Detect which cell encompasses the target text, then output its [X, Y] center coordinate. 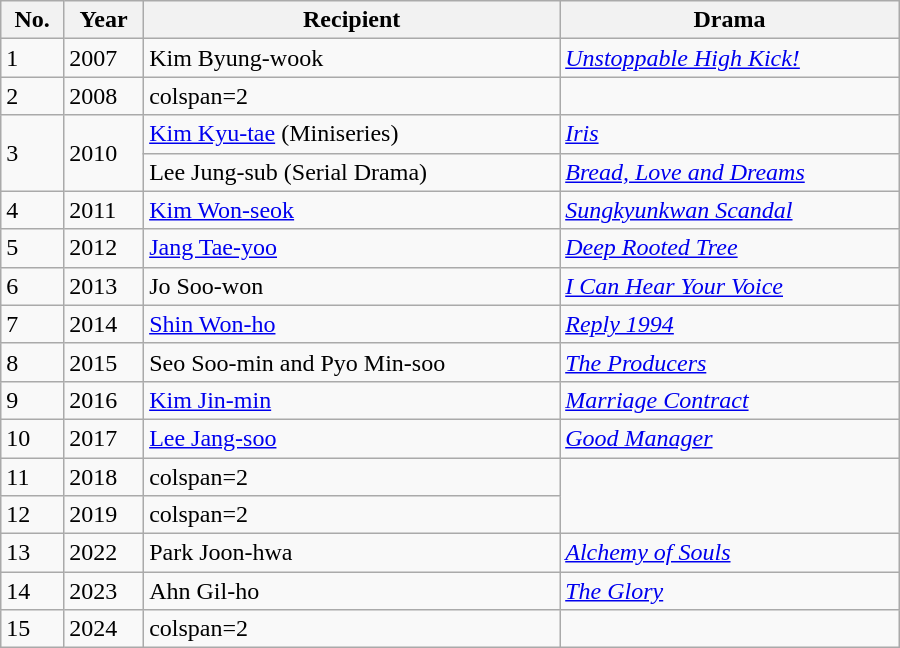
Drama [730, 20]
Alchemy of Souls [730, 553]
6 [32, 286]
7 [32, 324]
Kim Won-seok [352, 210]
1 [32, 58]
Kim Byung-wook [352, 58]
Deep Rooted Tree [730, 248]
No. [32, 20]
Ahn Gil-ho [352, 591]
Marriage Contract [730, 400]
8 [32, 362]
2010 [104, 153]
2015 [104, 362]
3 [32, 153]
2023 [104, 591]
2012 [104, 248]
14 [32, 591]
2024 [104, 629]
2016 [104, 400]
Unstoppable High Kick! [730, 58]
Sungkyunkwan Scandal [730, 210]
2018 [104, 477]
10 [32, 438]
15 [32, 629]
13 [32, 553]
9 [32, 400]
Lee Jang-soo [352, 438]
2008 [104, 96]
2017 [104, 438]
Reply 1994 [730, 324]
Lee Jung-sub (Serial Drama) [352, 172]
The Producers [730, 362]
5 [32, 248]
2011 [104, 210]
Bread, Love and Dreams [730, 172]
Good Manager [730, 438]
Jang Tae-yoo [352, 248]
2019 [104, 515]
2007 [104, 58]
2 [32, 96]
Year [104, 20]
The Glory [730, 591]
Iris [730, 134]
11 [32, 477]
2022 [104, 553]
Kim Jin-min [352, 400]
Seo Soo-min and Pyo Min-soo [352, 362]
Shin Won-ho [352, 324]
4 [32, 210]
2013 [104, 286]
12 [32, 515]
2014 [104, 324]
Recipient [352, 20]
Jo Soo-won [352, 286]
Kim Kyu-tae (Miniseries) [352, 134]
I Can Hear Your Voice [730, 286]
Park Joon-hwa [352, 553]
